Locate the cell with the specified text and output its (x, y) center coordinate. 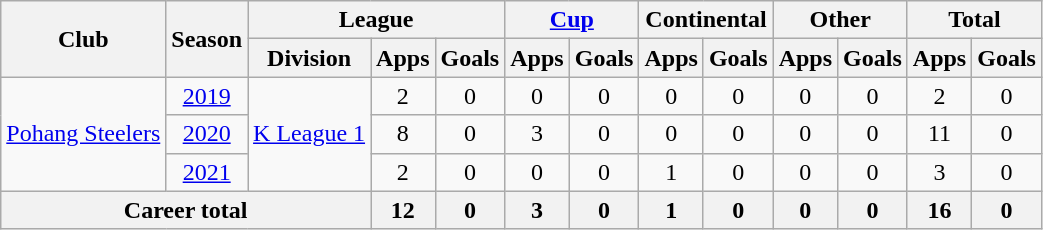
Other (840, 20)
League (376, 20)
Season (207, 39)
16 (939, 210)
Club (84, 39)
8 (403, 134)
2021 (207, 172)
Division (310, 58)
Continental (706, 20)
Pohang Steelers (84, 134)
Cup (572, 20)
Career total (186, 210)
12 (403, 210)
Total (974, 20)
2019 (207, 96)
2020 (207, 134)
11 (939, 134)
K League 1 (310, 134)
